Extract the [X, Y] coordinate from the center of the cell holding the provided text.  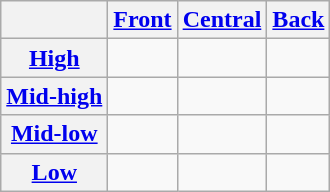
Mid-high [54, 96]
Back [298, 20]
High [54, 58]
Central [222, 20]
Front [142, 20]
Low [54, 172]
Mid-low [54, 134]
